Return the (x, y) coordinate for the center point of the cell that contains the specified text.  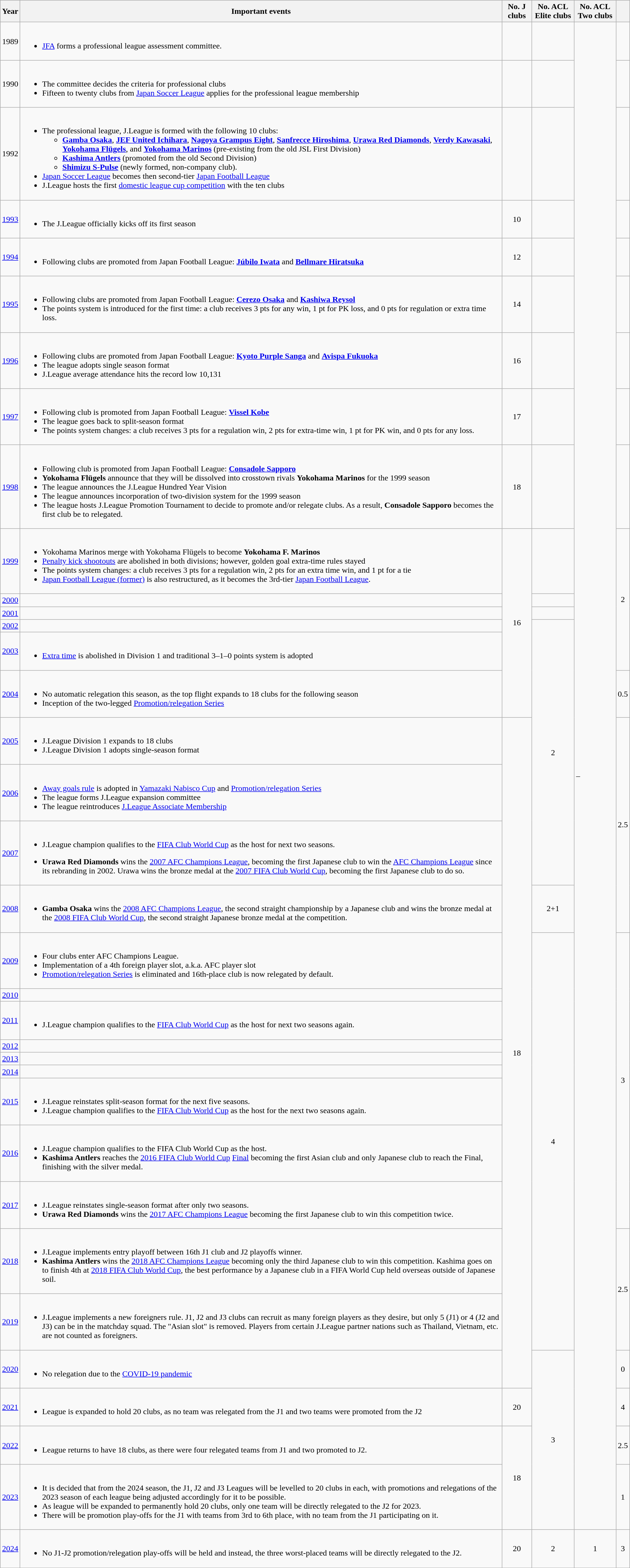
2019 (10, 1322)
Important events (261, 11)
Extra time is abolished in Division 1 and traditional 3–1–0 points system is adopted (261, 651)
2+1 (553, 909)
1992 (10, 154)
2014 (10, 1071)
No J1-J2 promotion/relegation play-offs will be held and instead, the three worst-placed teams will be directly relegated to the J2. (261, 1549)
0.5 (623, 694)
2012 (10, 1046)
1989 (10, 41)
1995 (10, 304)
2023 (10, 1497)
No. ACL Two clubs (595, 11)
2009 (10, 960)
1996 (10, 360)
Year (10, 11)
2008 (10, 909)
2013 (10, 1059)
1990 (10, 84)
17 (517, 417)
2005 (10, 741)
2015 (10, 1101)
2020 (10, 1369)
2021 (10, 1407)
J.League Division 1 expands to 18 clubsJ.League Division 1 adopts single-season format (261, 741)
2010 (10, 995)
1997 (10, 417)
10 (517, 219)
2017 (10, 1205)
1999 (10, 561)
The J.League officially kicks off its first season (261, 219)
No. J clubs (517, 11)
2006 (10, 793)
2001 (10, 613)
No. ACL Elite clubs (553, 11)
2024 (10, 1549)
14 (517, 304)
2007 (10, 853)
1998 (10, 487)
2018 (10, 1261)
2002 (10, 626)
– (595, 776)
1993 (10, 219)
2011 (10, 1020)
0 (623, 1369)
1994 (10, 257)
2022 (10, 1445)
12 (517, 257)
J.League champion qualifies to the FIFA Club World Cup as the host for next two seasons again. (261, 1020)
Following clubs are promoted from Japan Football League: Júbilo Iwata and Bellmare Hiratsuka (261, 257)
2016 (10, 1153)
JFA forms a professional league assessment committee. (261, 41)
2003 (10, 651)
No relegation due to the COVID-19 pandemic (261, 1369)
League is expanded to hold 20 clubs, as no team was relegated from the J1 and two teams were promoted from the J2 (261, 1407)
2004 (10, 694)
League returns to have 18 clubs, as there were four relegated teams from J1 and two promoted to J2. (261, 1445)
2000 (10, 600)
